From the cell containing the given text, extract its center point as (X, Y) coordinate. 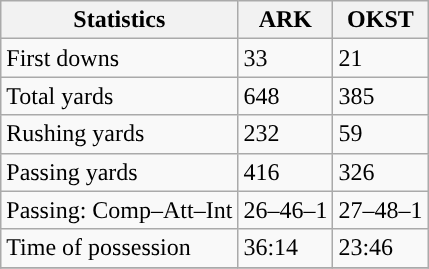
First downs (120, 58)
26–46–1 (286, 210)
59 (380, 134)
Rushing yards (120, 134)
33 (286, 58)
326 (380, 172)
36:14 (286, 248)
27–48–1 (380, 210)
232 (286, 134)
Passing: Comp–Att–Int (120, 210)
416 (286, 172)
OKST (380, 20)
648 (286, 96)
385 (380, 96)
Total yards (120, 96)
Time of possession (120, 248)
Statistics (120, 20)
ARK (286, 20)
21 (380, 58)
23:46 (380, 248)
Passing yards (120, 172)
